Extract the (X, Y) coordinate from the center of the cell holding the provided text.  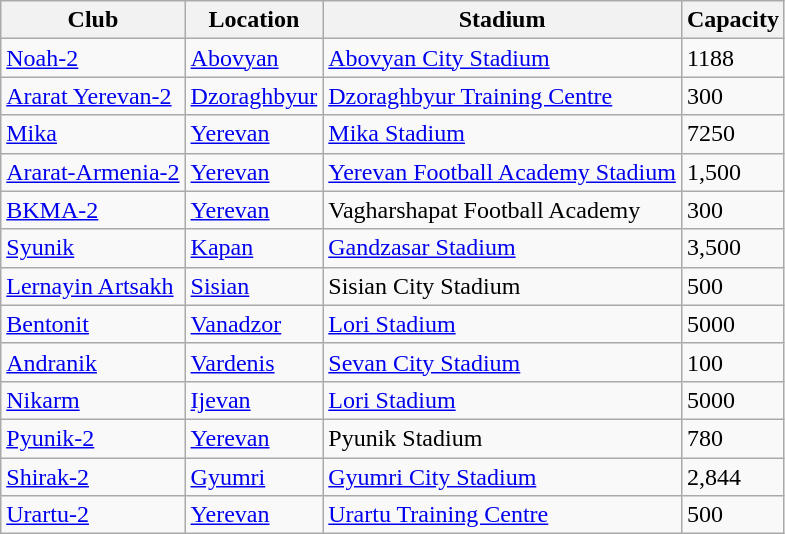
Gyumri City Stadium (502, 477)
Sisian City Stadium (502, 286)
Abovyan City Stadium (502, 58)
Dzoraghbyur Training Centre (502, 96)
Kapan (254, 248)
Stadium (502, 20)
Syunik (93, 248)
Urartu Training Centre (502, 515)
100 (732, 362)
Sisian (254, 286)
Dzoraghbyur (254, 96)
3,500 (732, 248)
Nikarm (93, 400)
Ararat Yerevan-2 (93, 96)
Urartu-2 (93, 515)
7250 (732, 134)
Vagharshapat Football Academy (502, 210)
Mika (93, 134)
780 (732, 438)
Sevan City Stadium (502, 362)
Mika Stadium (502, 134)
Club (93, 20)
Location (254, 20)
Andranik (93, 362)
Pyunik-2 (93, 438)
Yerevan Football Academy Stadium (502, 172)
1,500 (732, 172)
1188 (732, 58)
Vardenis (254, 362)
Gandzasar Stadium (502, 248)
Ijevan (254, 400)
Capacity (732, 20)
Shirak-2 (93, 477)
Pyunik Stadium (502, 438)
Abovyan (254, 58)
BKMA-2 (93, 210)
Noah-2 (93, 58)
Bentonit (93, 324)
Gyumri (254, 477)
Vanadzor (254, 324)
Ararat-Armenia-2 (93, 172)
2,844 (732, 477)
Lernayin Artsakh (93, 286)
